Find where the given text appears and provide that cell's center as [X, Y] coordinate. 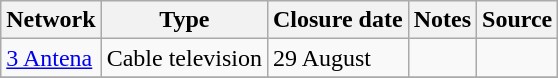
Cable television [184, 58]
3 Antena [51, 58]
Network [51, 20]
29 August [338, 58]
Type [184, 20]
Source [518, 20]
Notes [442, 20]
Closure date [338, 20]
